Search for the cell housing the specified text and yield its (x, y) center coordinate. 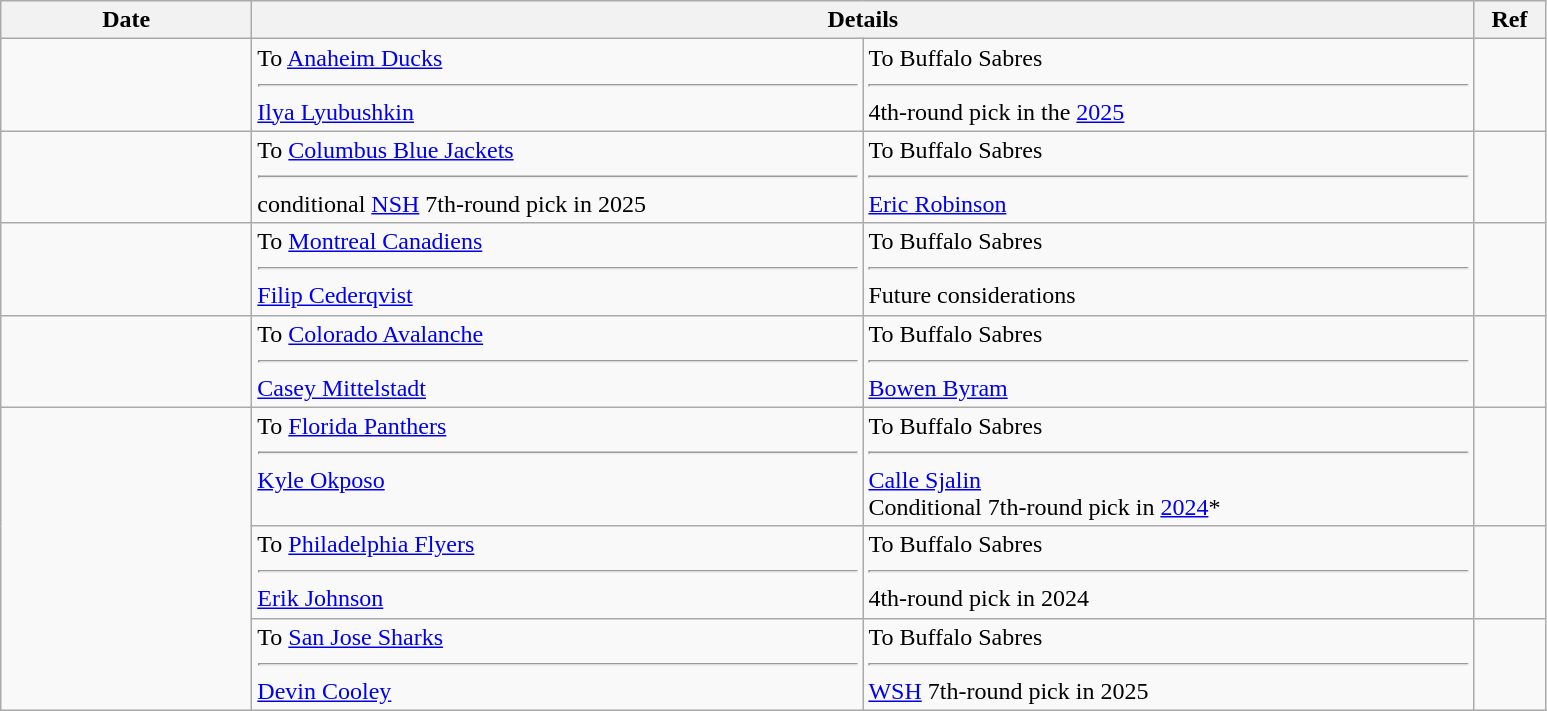
To Colorado AvalancheCasey Mittelstadt (558, 361)
Ref (1510, 20)
To Buffalo SabresEric Robinson (1168, 177)
To Philadelphia FlyersErik Johnson (558, 572)
Date (126, 20)
To Columbus Blue Jacketsconditional NSH 7th-round pick in 2025 (558, 177)
To Montreal CanadiensFilip Cederqvist (558, 269)
To Buffalo SabresWSH 7th-round pick in 2025 (1168, 664)
Details (863, 20)
To Buffalo Sabres4th-round pick in the 2025 (1168, 85)
To Buffalo SabresCalle SjalinConditional 7th-round pick in 2024* (1168, 466)
To Anaheim DucksIlya Lyubushkin (558, 85)
To San Jose SharksDevin Cooley (558, 664)
To Buffalo SabresBowen Byram (1168, 361)
To Florida PanthersKyle Okposo (558, 466)
To Buffalo SabresFuture considerations (1168, 269)
To Buffalo Sabres4th-round pick in 2024 (1168, 572)
